Detect which cell encompasses the target text, then output its [X, Y] center coordinate. 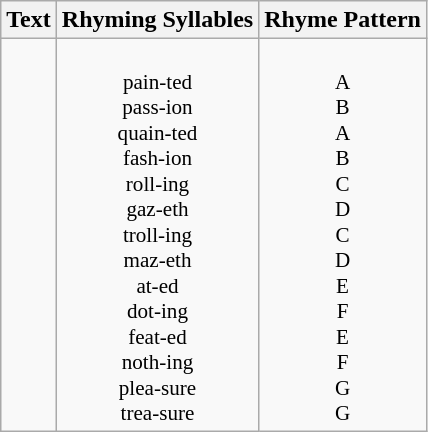
A B A B C D C D E F E F G G [343, 235]
Rhyme Pattern [343, 20]
Text [29, 20]
pain-ted pass-ion quain-ted fash-ion roll-ing gaz-eth troll-ing maz-eth at-ed dot-ing feat-ed noth-ing plea-sure trea-sure [157, 235]
Rhyming Syllables [157, 20]
